Extract the [X, Y] coordinate from the center of the cell holding the provided text.  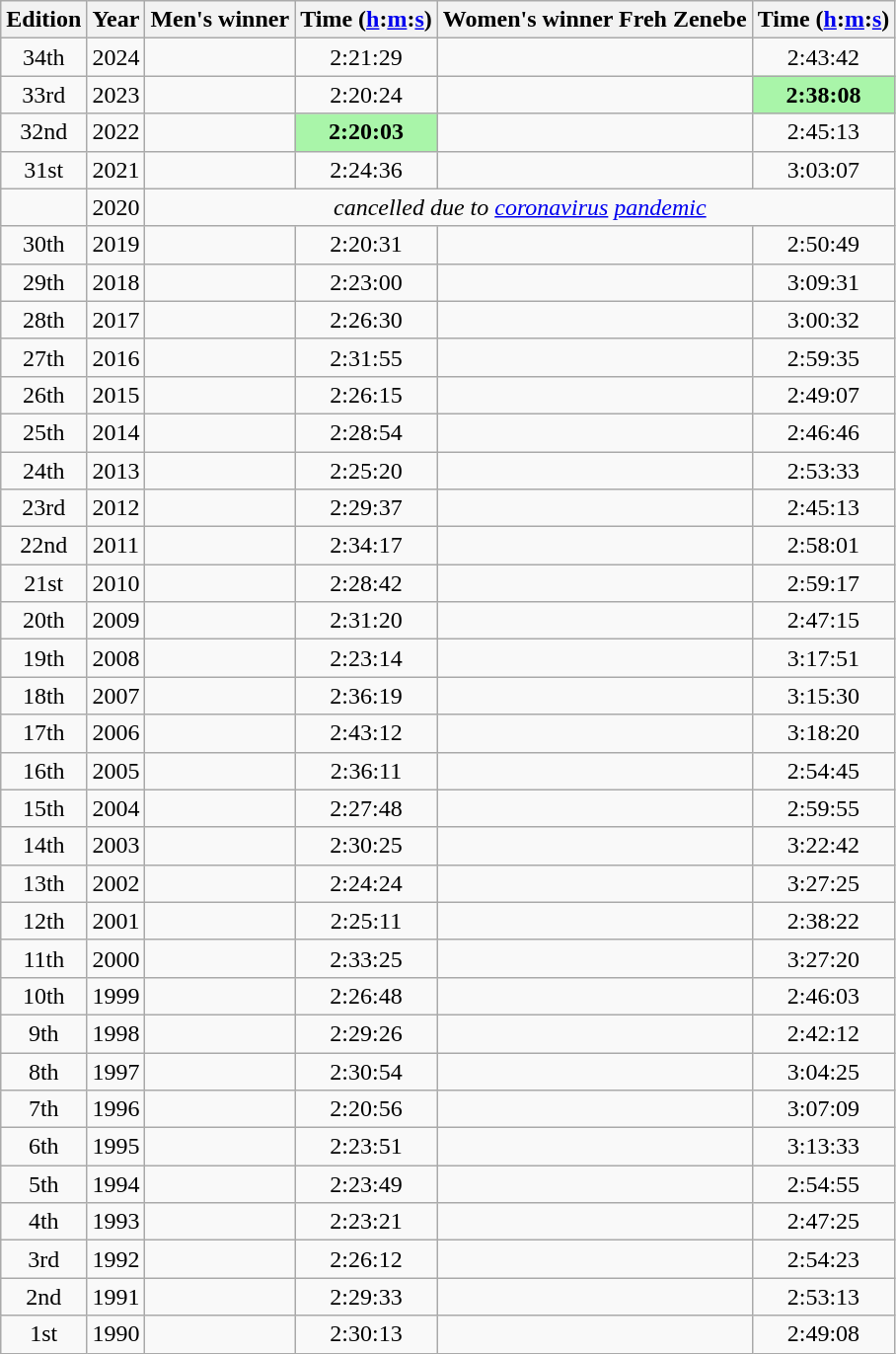
2:25:20 [367, 471]
2:34:17 [367, 546]
1st [43, 1334]
2000 [116, 958]
2:49:07 [823, 395]
3rd [43, 1259]
4th [43, 1222]
Women's winner Freh Zenebe [594, 20]
27th [43, 357]
2:28:54 [367, 432]
2:53:33 [823, 471]
2:38:08 [823, 95]
2:21:29 [367, 57]
1990 [116, 1334]
2010 [116, 583]
2005 [116, 771]
22nd [43, 546]
2:26:15 [367, 395]
11th [43, 958]
2:46:46 [823, 432]
3:22:42 [823, 846]
2019 [116, 245]
2:36:19 [367, 696]
2:50:49 [823, 245]
3:27:25 [823, 883]
2:59:55 [823, 808]
20th [43, 621]
2020 [116, 207]
2:23:51 [367, 1147]
2:47:15 [823, 621]
1998 [116, 1033]
2:30:13 [367, 1334]
Year [116, 20]
2:30:25 [367, 846]
2018 [116, 282]
2024 [116, 57]
2:49:08 [823, 1334]
2002 [116, 883]
2004 [116, 808]
2:29:33 [367, 1297]
10th [43, 996]
1995 [116, 1147]
2:33:25 [367, 958]
12th [43, 921]
15th [43, 808]
2001 [116, 921]
1996 [116, 1109]
2:47:25 [823, 1222]
6th [43, 1147]
2:43:42 [823, 57]
29th [43, 282]
2:27:48 [367, 808]
2:38:22 [823, 921]
3:27:20 [823, 958]
32nd [43, 132]
31st [43, 170]
3:17:51 [823, 658]
2003 [116, 846]
2:54:23 [823, 1259]
2:23:49 [367, 1184]
2022 [116, 132]
2:42:12 [823, 1033]
9th [43, 1033]
17th [43, 733]
2:26:30 [367, 320]
cancelled due to coronavirus pandemic [520, 207]
2:20:31 [367, 245]
2009 [116, 621]
2:43:12 [367, 733]
23rd [43, 508]
2:20:03 [367, 132]
1992 [116, 1259]
2013 [116, 471]
3:09:31 [823, 282]
2:59:35 [823, 357]
26th [43, 395]
Edition [43, 20]
2:31:20 [367, 621]
2:53:13 [823, 1297]
2nd [43, 1297]
2015 [116, 395]
2012 [116, 508]
14th [43, 846]
2:26:12 [367, 1259]
2017 [116, 320]
2:54:55 [823, 1184]
1999 [116, 996]
2:20:24 [367, 95]
2:25:11 [367, 921]
2016 [116, 357]
7th [43, 1109]
2:54:45 [823, 771]
3:03:07 [823, 170]
3:04:25 [823, 1071]
3:13:33 [823, 1147]
33rd [43, 95]
2:20:56 [367, 1109]
1991 [116, 1297]
13th [43, 883]
2:58:01 [823, 546]
28th [43, 320]
25th [43, 432]
2:23:14 [367, 658]
2011 [116, 546]
3:00:32 [823, 320]
5th [43, 1184]
2014 [116, 432]
2:30:54 [367, 1071]
16th [43, 771]
2:23:00 [367, 282]
19th [43, 658]
2:24:24 [367, 883]
Men's winner [220, 20]
3:15:30 [823, 696]
2007 [116, 696]
2:23:21 [367, 1222]
34th [43, 57]
2:29:37 [367, 508]
2:29:26 [367, 1033]
18th [43, 696]
2:24:36 [367, 170]
2:46:03 [823, 996]
2:36:11 [367, 771]
2021 [116, 170]
1994 [116, 1184]
2:28:42 [367, 583]
30th [43, 245]
2:31:55 [367, 357]
24th [43, 471]
1993 [116, 1222]
2006 [116, 733]
2023 [116, 95]
2:26:48 [367, 996]
3:07:09 [823, 1109]
1997 [116, 1071]
2008 [116, 658]
2:59:17 [823, 583]
21st [43, 583]
8th [43, 1071]
3:18:20 [823, 733]
